Output the [x, y] coordinate of the center of the cell containing the given text.  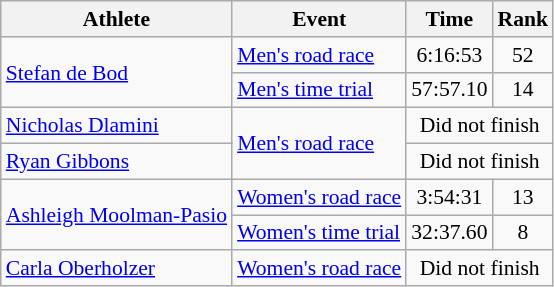
Carla Oberholzer [116, 269]
32:37.60 [449, 233]
6:16:53 [449, 55]
57:57.10 [449, 90]
Time [449, 19]
3:54:31 [449, 197]
Women's time trial [319, 233]
Ryan Gibbons [116, 162]
Men's time trial [319, 90]
Ashleigh Moolman-Pasio [116, 214]
Stefan de Bod [116, 72]
52 [524, 55]
8 [524, 233]
Rank [524, 19]
Event [319, 19]
13 [524, 197]
14 [524, 90]
Nicholas Dlamini [116, 126]
Athlete [116, 19]
